Determine the (x, y) coordinate at the center of the cell enclosing the given text.  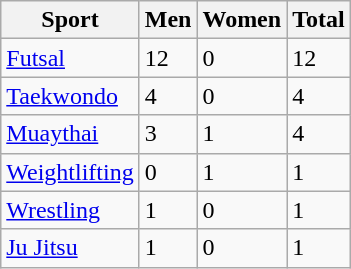
Men (168, 20)
Muaythai (70, 134)
3 (168, 134)
Ju Jitsu (70, 248)
Weightlifting (70, 172)
Wrestling (70, 210)
Total (319, 20)
Women (242, 20)
Futsal (70, 58)
Taekwondo (70, 96)
Sport (70, 20)
